Find where the given text appears and provide that cell's center as [X, Y] coordinate. 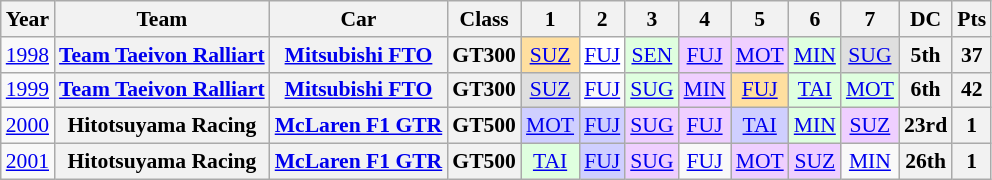
Class [484, 19]
37 [972, 55]
23rd [926, 126]
42 [972, 90]
3 [652, 19]
Car [359, 19]
SEN [652, 55]
Year [28, 19]
2000 [28, 126]
5 [760, 19]
Team [162, 19]
Pts [972, 19]
6 [815, 19]
2 [602, 19]
26th [926, 162]
1999 [28, 90]
DC [926, 19]
1998 [28, 55]
2001 [28, 162]
5th [926, 55]
6th [926, 90]
4 [705, 19]
7 [870, 19]
